Pinpoint the cell where the given text exists, returning its (x, y) midpoint coordinate. 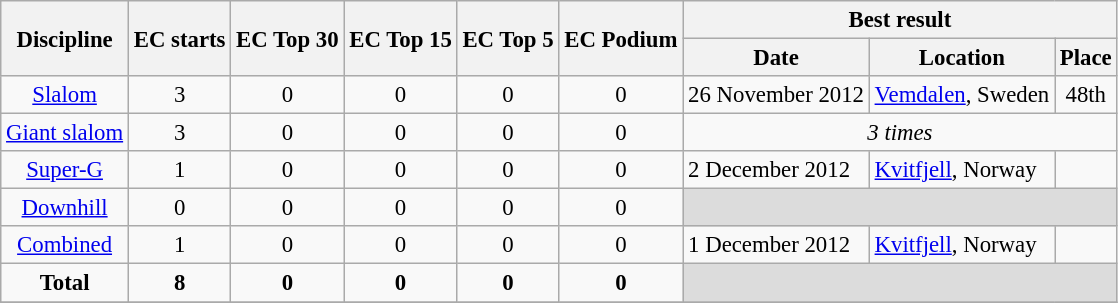
EC Podium (621, 38)
1 December 2012 (776, 245)
Best result (900, 20)
48th (1086, 95)
Downhill (65, 208)
Super-G (65, 170)
Giant slalom (65, 133)
Slalom (65, 95)
Discipline (65, 38)
Total (65, 283)
Date (776, 58)
Place (1086, 58)
Vemdalen, Sweden (962, 95)
Location (962, 58)
EC starts (179, 38)
EC Top 30 (288, 38)
26 November 2012 (776, 95)
Combined (65, 245)
8 (179, 283)
EC Top 15 (400, 38)
3 times (900, 133)
EC Top 5 (508, 38)
2 December 2012 (776, 170)
